Provide the (x, y) coordinate of the cell's center where the given text is located.  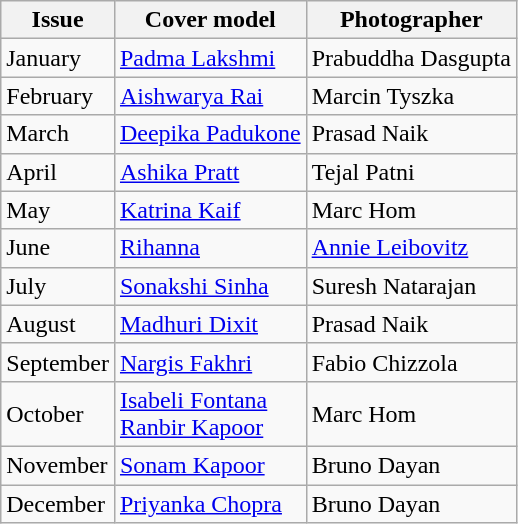
October (58, 414)
March (58, 134)
Rihanna (210, 248)
January (58, 58)
Nargis Fakhri (210, 362)
Sonam Kapoor (210, 465)
Padma Lakshmi (210, 58)
Sonakshi Sinha (210, 286)
Annie Leibovitz (411, 248)
Priyanka Chopra (210, 503)
Deepika Padukone (210, 134)
Aishwarya Rai (210, 96)
December (58, 503)
Ashika Pratt (210, 172)
Madhuri Dixit (210, 324)
May (58, 210)
August (58, 324)
April (58, 172)
Marcin Tyszka (411, 96)
Prabuddha Dasgupta (411, 58)
Tejal Patni (411, 172)
Isabeli FontanaRanbir Kapoor (210, 414)
Issue (58, 20)
Katrina Kaif (210, 210)
Fabio Chizzola (411, 362)
September (58, 362)
Cover model (210, 20)
Photographer (411, 20)
July (58, 286)
November (58, 465)
February (58, 96)
June (58, 248)
Suresh Natarajan (411, 286)
